Return the [X, Y] coordinate for the center point of the cell that contains the specified text.  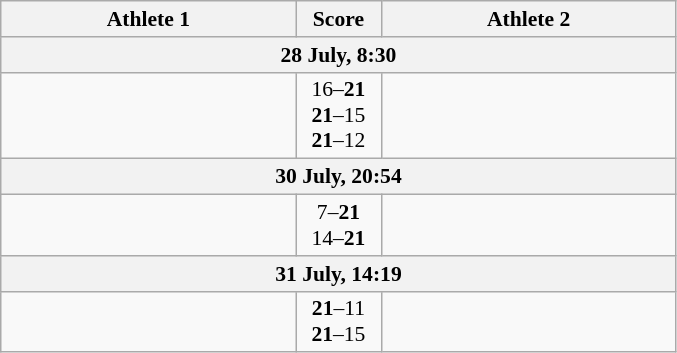
Athlete 2 [528, 19]
30 July, 20:54 [338, 177]
16–2121–1521–12 [338, 116]
21–1121–15 [338, 322]
Score [338, 19]
7–2114–21 [338, 226]
Athlete 1 [148, 19]
28 July, 8:30 [338, 55]
31 July, 14:19 [338, 274]
